For the text-containing cell, return its midpoint in (x, y) coordinate format. 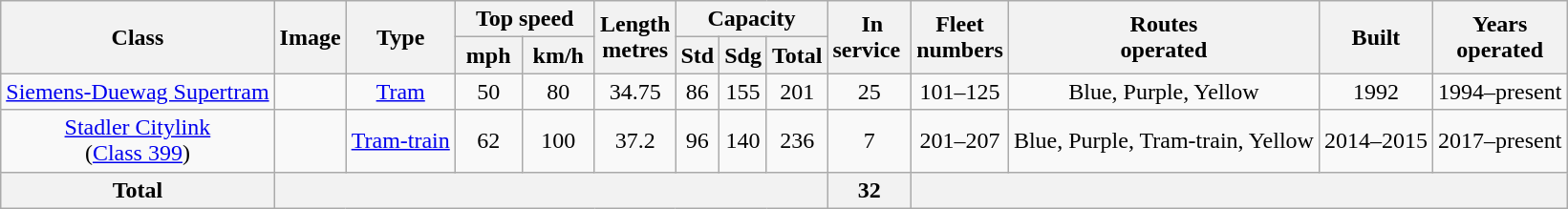
Inservice (870, 37)
Image (310, 37)
201 (797, 92)
7 (870, 141)
32 (870, 190)
2017–present (1500, 141)
Built (1376, 37)
Stadler Citylink(Class 399) (138, 141)
Top speed (525, 19)
37.2 (634, 141)
Blue, Purple, Tram-train, Yellow (1164, 141)
2014–2015 (1376, 141)
155 (743, 92)
140 (743, 141)
Fleetnumbers (960, 37)
Blue, Purple, Yellow (1164, 92)
86 (698, 92)
101–125 (960, 92)
236 (797, 141)
Sdg (743, 55)
50 (488, 92)
Class (138, 37)
25 (870, 92)
mph (488, 55)
62 (488, 141)
Yearsoperated (1500, 37)
34.75 (634, 92)
1992 (1376, 92)
km/h (558, 55)
Tram-train (400, 141)
100 (558, 141)
96 (698, 141)
Capacity (751, 19)
Routesoperated (1164, 37)
Std (698, 55)
Type (400, 37)
Siemens-Duewag Supertram (138, 92)
Tram (400, 92)
201–207 (960, 141)
80 (558, 92)
1994–present (1500, 92)
Lengthmetres (634, 37)
